Search for the cell housing the specified text and yield its (X, Y) center coordinate. 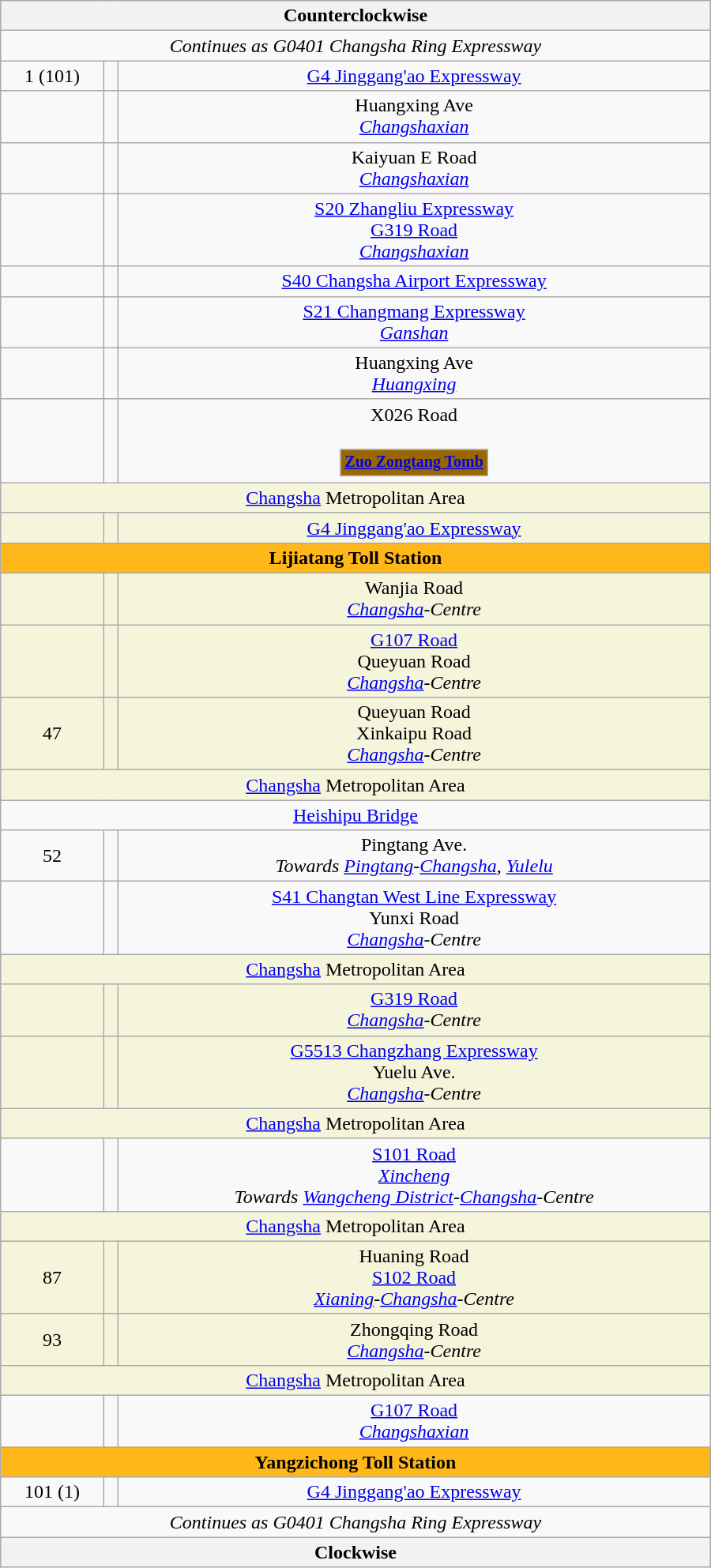
Queyuan RoadXinkaipu RoadChangsha-Centre (414, 734)
Counterclockwise (355, 16)
Zhongqing RoadChangsha-Centre (414, 1340)
52 (52, 856)
Wanjia RoadChangsha-Centre (414, 599)
101 (1) (52, 1492)
S40 Changsha Airport Expressway (414, 281)
Heishipu Bridge (355, 815)
G107 RoadChangshaxian (414, 1422)
Pingtang Ave.Towards Pingtang-Changsha, Yulelu (414, 856)
Kaiyuan E RoadChangshaxian (414, 167)
S41 Changtan West Line ExpresswayYunxi RoadChangsha-Centre (414, 918)
S101 RoadXinchengTowards Wangcheng District-Changsha-Centre (414, 1175)
Clockwise (355, 1552)
47 (52, 734)
G5513 Changzhang ExpresswayYuelu Ave.Changsha-Centre (414, 1072)
G107 RoadQueyuan RoadChangsha-Centre (414, 661)
S20 Zhangliu Expressway G319 RoadChangshaxian (414, 230)
S21 Changmang ExpresswayGanshan (414, 322)
Huangxing AveHuangxing (414, 373)
Huaning Road S102 RoadXianing-Changsha-Centre (414, 1277)
G319 RoadChangsha-Centre (414, 1010)
X026 Road Zuo Zongtang Tomb (414, 441)
Lijiatang Toll Station (355, 558)
87 (52, 1277)
Zuo Zongtang Tomb (414, 463)
Huangxing AveChangshaxian (414, 117)
93 (52, 1340)
1 (101) (52, 76)
Yangzichong Toll Station (355, 1462)
